From the cell containing the given text, extract its center point as [x, y] coordinate. 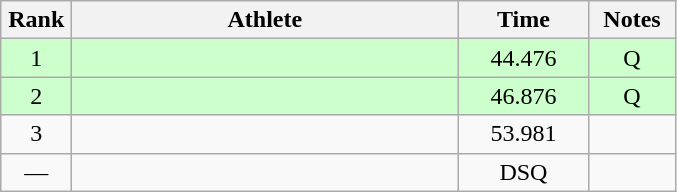
53.981 [524, 134]
Time [524, 20]
3 [36, 134]
— [36, 172]
Notes [632, 20]
Athlete [265, 20]
Rank [36, 20]
1 [36, 58]
44.476 [524, 58]
DSQ [524, 172]
2 [36, 96]
46.876 [524, 96]
